Pinpoint the cell where the given text exists, returning its [X, Y] midpoint coordinate. 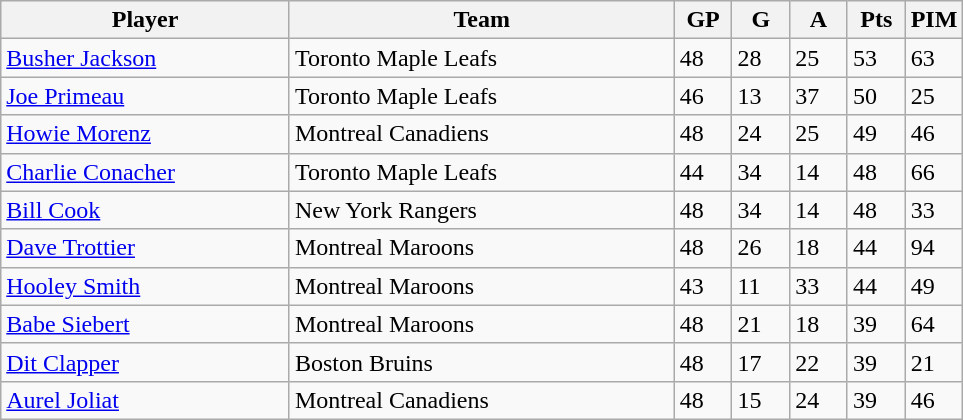
G [761, 20]
64 [934, 324]
Howie Morenz [146, 134]
26 [761, 248]
Team [482, 20]
Joe Primeau [146, 96]
Babe Siebert [146, 324]
Dave Trottier [146, 248]
GP [703, 20]
43 [703, 286]
37 [819, 96]
Hooley Smith [146, 286]
11 [761, 286]
Busher Jackson [146, 58]
53 [876, 58]
Player [146, 20]
15 [761, 400]
Aurel Joliat [146, 400]
66 [934, 172]
Boston Bruins [482, 362]
94 [934, 248]
22 [819, 362]
50 [876, 96]
New York Rangers [482, 210]
13 [761, 96]
A [819, 20]
Dit Clapper [146, 362]
Charlie Conacher [146, 172]
17 [761, 362]
63 [934, 58]
Pts [876, 20]
PIM [934, 20]
28 [761, 58]
Bill Cook [146, 210]
